Detect which cell encompasses the target text, then output its [X, Y] center coordinate. 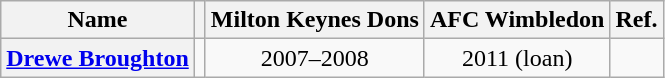
AFC Wimbledon [517, 20]
2007–2008 [314, 58]
Milton Keynes Dons [314, 20]
2011 (loan) [517, 58]
Name [98, 20]
Drewe Broughton [98, 58]
Ref. [636, 20]
